Return the (X, Y) coordinate for the center point of the cell that contains the specified text.  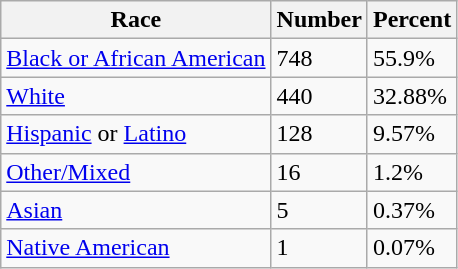
0.07% (412, 248)
Number (319, 20)
9.57% (412, 134)
Other/Mixed (136, 172)
Black or African American (136, 58)
Native American (136, 248)
5 (319, 210)
Hispanic or Latino (136, 134)
440 (319, 96)
Percent (412, 20)
Race (136, 20)
Asian (136, 210)
0.37% (412, 210)
1 (319, 248)
16 (319, 172)
128 (319, 134)
White (136, 96)
55.9% (412, 58)
1.2% (412, 172)
748 (319, 58)
32.88% (412, 96)
